Identify which cell holds the provided text, then report its [X, Y] central coordinate. 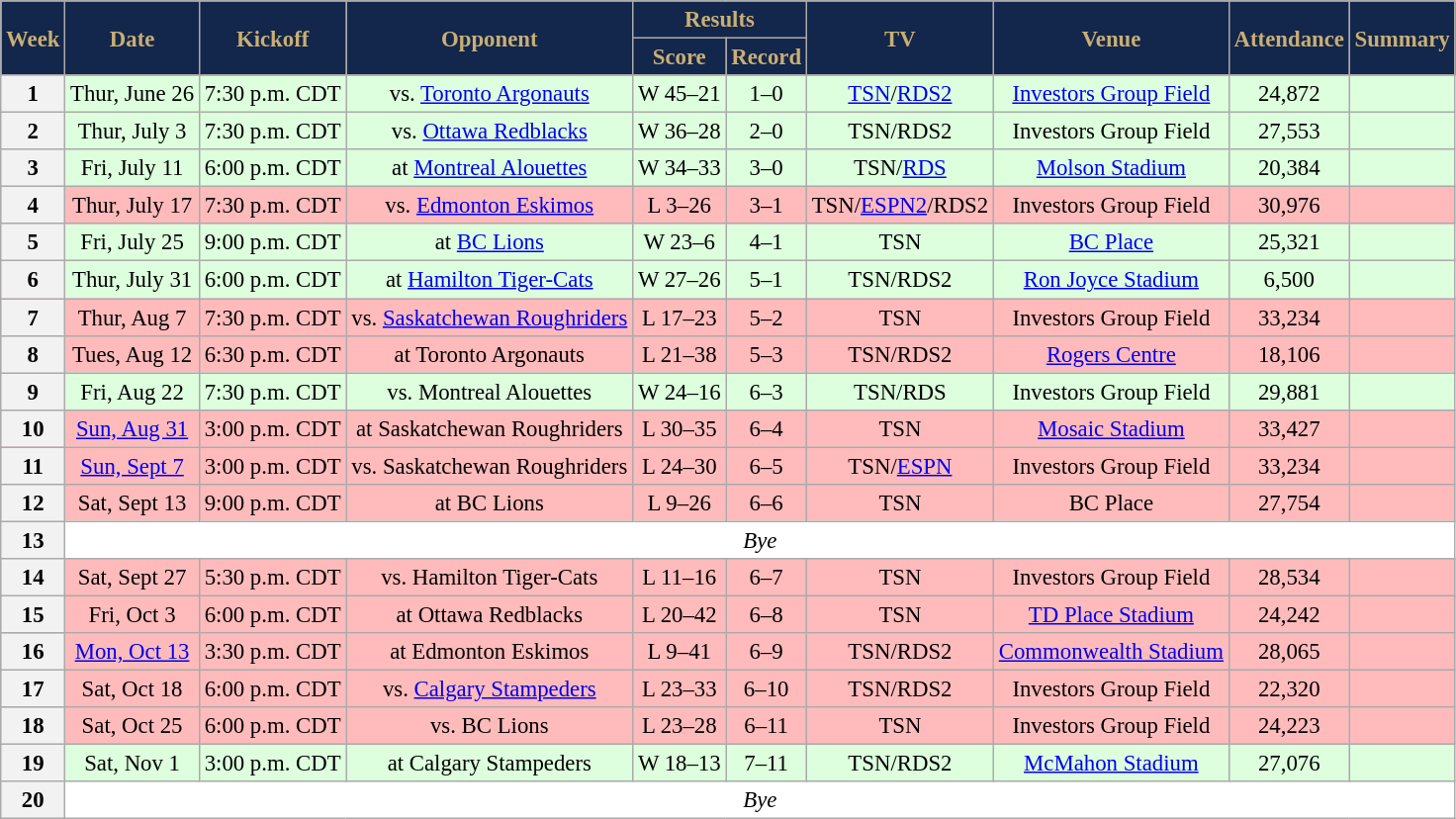
TSN/ESPN2/RDS2 [900, 206]
TSN/ESPN [900, 466]
at Ottawa Redblacks [490, 614]
TV [900, 38]
W 36–28 [680, 132]
McMahon Stadium [1111, 764]
29,881 [1289, 392]
Fri, July 11 [133, 168]
L 3–26 [680, 206]
at Edmonton Eskimos [490, 652]
5–3 [766, 354]
3 [34, 168]
6:30 p.m. CDT [273, 354]
Sun, Aug 31 [133, 428]
1 [34, 94]
W 45–21 [680, 94]
Commonwealth Stadium [1111, 652]
Tues, Aug 12 [133, 354]
Thur, July 31 [133, 280]
24,242 [1289, 614]
16 [34, 652]
33,427 [1289, 428]
5:30 p.m. CDT [273, 578]
Sat, Nov 1 [133, 764]
1–0 [766, 94]
25,321 [1289, 242]
Mon, Oct 13 [133, 652]
7 [34, 318]
2 [34, 132]
at Saskatchewan Roughriders [490, 428]
Fri, July 25 [133, 242]
27,553 [1289, 132]
6 [34, 280]
18,106 [1289, 354]
24,223 [1289, 726]
6–10 [766, 689]
Summary [1403, 38]
24,872 [1289, 94]
L 23–33 [680, 689]
Kickoff [273, 38]
6–4 [766, 428]
6,500 [1289, 280]
2–0 [766, 132]
15 [34, 614]
6–9 [766, 652]
7–11 [766, 764]
vs. Toronto Argonauts [490, 94]
5–2 [766, 318]
L 9–26 [680, 503]
Week [34, 38]
Score [680, 57]
Sat, Sept 13 [133, 503]
W 24–16 [680, 392]
22,320 [1289, 689]
4–1 [766, 242]
L 23–28 [680, 726]
Thur, July 3 [133, 132]
17 [34, 689]
Results [720, 20]
vs. Calgary Stampeders [490, 689]
Thur, July 17 [133, 206]
20 [34, 800]
Thur, June 26 [133, 94]
L 9–41 [680, 652]
at Calgary Stampeders [490, 764]
14 [34, 578]
Record [766, 57]
Attendance [1289, 38]
6–5 [766, 466]
3–0 [766, 168]
L 11–16 [680, 578]
6–7 [766, 578]
Molson Stadium [1111, 168]
L 20–42 [680, 614]
L 21–38 [680, 354]
L 17–23 [680, 318]
at Toronto Argonauts [490, 354]
5 [34, 242]
Sat, Sept 27 [133, 578]
Thur, Aug 7 [133, 318]
vs. Ottawa Redblacks [490, 132]
Date [133, 38]
Ron Joyce Stadium [1111, 280]
at Montreal Alouettes [490, 168]
at Hamilton Tiger-Cats [490, 280]
6–6 [766, 503]
L 30–35 [680, 428]
8 [34, 354]
18 [34, 726]
vs. Hamilton Tiger-Cats [490, 578]
vs. Montreal Alouettes [490, 392]
28,065 [1289, 652]
3:30 p.m. CDT [273, 652]
Sat, Oct 18 [133, 689]
Fri, Aug 22 [133, 392]
Sun, Sept 7 [133, 466]
10 [34, 428]
6–8 [766, 614]
W 27–26 [680, 280]
19 [34, 764]
6–3 [766, 392]
9 [34, 392]
6–11 [766, 726]
Rogers Centre [1111, 354]
30,976 [1289, 206]
28,534 [1289, 578]
Venue [1111, 38]
13 [34, 540]
27,754 [1289, 503]
Opponent [490, 38]
27,076 [1289, 764]
11 [34, 466]
W 34–33 [680, 168]
12 [34, 503]
Mosaic Stadium [1111, 428]
Sat, Oct 25 [133, 726]
3–1 [766, 206]
W 23–6 [680, 242]
20,384 [1289, 168]
vs. Edmonton Eskimos [490, 206]
5–1 [766, 280]
TD Place Stadium [1111, 614]
4 [34, 206]
W 18–13 [680, 764]
L 24–30 [680, 466]
vs. BC Lions [490, 726]
Fri, Oct 3 [133, 614]
